Scan for the cell matching the given text and deliver its (x, y) coordinate at center. 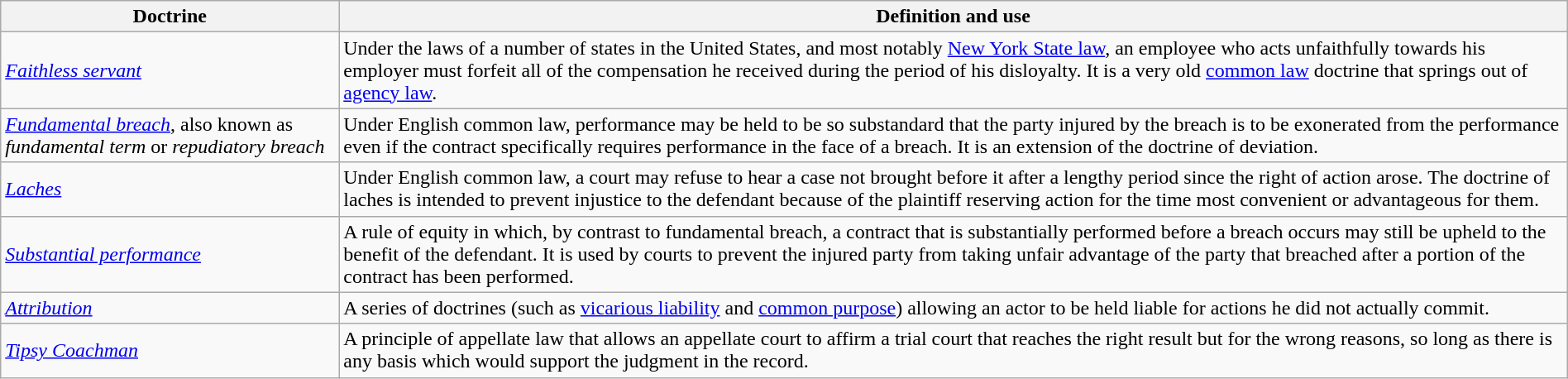
Definition and use (954, 17)
Doctrine (170, 17)
Laches (170, 189)
Substantial performance (170, 254)
A series of doctrines (such as vicarious liability and common purpose) allowing an actor to be held liable for actions he did not actually commit. (954, 308)
Fundamental breach, also known as fundamental term or repudiatory breach (170, 136)
Attribution (170, 308)
Tipsy Coachman (170, 351)
Faithless servant (170, 70)
